Determine the [x, y] coordinate at the center of the cell enclosing the given text.  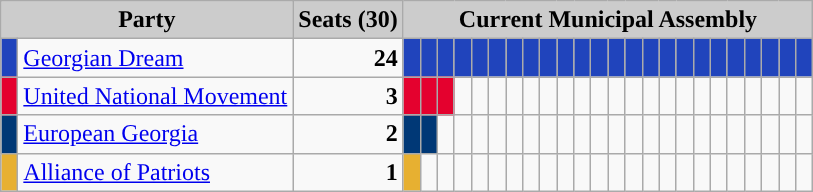
Current Municipal Assembly [608, 20]
Seats (30) [348, 20]
3 [348, 96]
European Georgia [156, 134]
Alliance of Patriots [156, 172]
24 [348, 58]
1 [348, 172]
2 [348, 134]
United National Movement [156, 96]
Georgian Dream [156, 58]
Party [147, 20]
